Scan for the cell matching the given text and deliver its [x, y] coordinate at center. 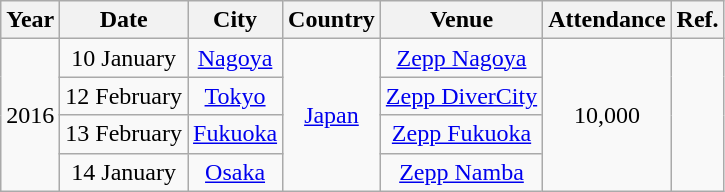
10 January [124, 58]
Zepp Nagoya [461, 58]
Osaka [236, 172]
Fukuoka [236, 134]
Japan [332, 115]
Zepp DiverCity [461, 96]
13 February [124, 134]
2016 [30, 115]
Year [30, 20]
12 February [124, 96]
Zepp Namba [461, 172]
14 January [124, 172]
Nagoya [236, 58]
Tokyo [236, 96]
City [236, 20]
10,000 [607, 115]
Date [124, 20]
Venue [461, 20]
Zepp Fukuoka [461, 134]
Ref. [698, 20]
Country [332, 20]
Attendance [607, 20]
